For the text-containing cell, return its midpoint in (x, y) coordinate format. 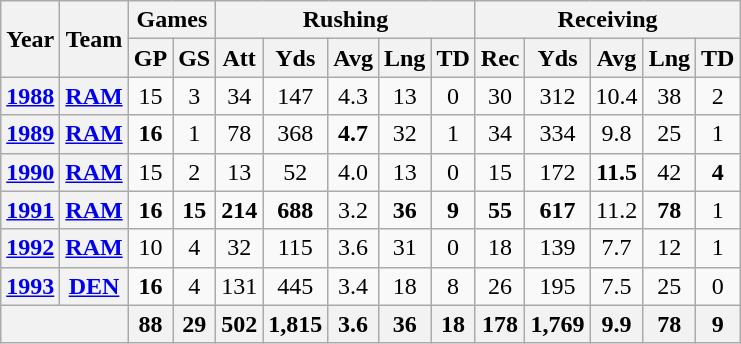
195 (558, 286)
617 (558, 210)
312 (558, 96)
1993 (30, 286)
Year (30, 39)
Rushing (346, 20)
11.5 (616, 172)
4.3 (354, 96)
31 (404, 248)
Receiving (608, 20)
55 (500, 210)
1991 (30, 210)
1988 (30, 96)
7.5 (616, 286)
88 (150, 324)
115 (296, 248)
1990 (30, 172)
1992 (30, 248)
1989 (30, 134)
445 (296, 286)
42 (669, 172)
29 (194, 324)
GP (150, 58)
688 (296, 210)
214 (240, 210)
30 (500, 96)
131 (240, 286)
3.2 (354, 210)
139 (558, 248)
38 (669, 96)
1,815 (296, 324)
3.4 (354, 286)
1,769 (558, 324)
7.7 (616, 248)
9.8 (616, 134)
Rec (500, 58)
334 (558, 134)
502 (240, 324)
Games (172, 20)
GS (194, 58)
172 (558, 172)
52 (296, 172)
8 (453, 286)
3 (194, 96)
147 (296, 96)
Att (240, 58)
4.7 (354, 134)
DEN (94, 286)
368 (296, 134)
Team (94, 39)
11.2 (616, 210)
12 (669, 248)
4.0 (354, 172)
9.9 (616, 324)
10.4 (616, 96)
26 (500, 286)
178 (500, 324)
10 (150, 248)
